Return the (X, Y) coordinate for the center point of the cell that contains the specified text.  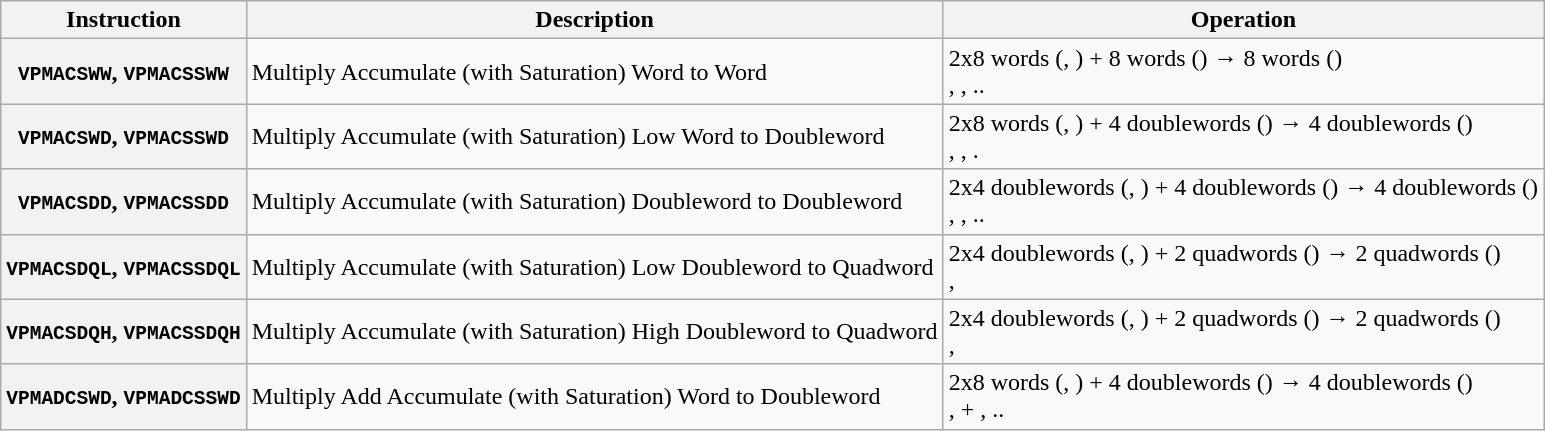
VPMACSWD, VPMACSSWD (124, 136)
2x8 words (, ) + 4 doublewords () → 4 doublewords (), , . (1244, 136)
2x8 words (, ) + 8 words () → 8 words (), , .. (1244, 72)
VPMACSDQH, VPMACSSDQH (124, 332)
2x4 doublewords (, ) + 4 doublewords () → 4 doublewords (), , .. (1244, 202)
Multiply Accumulate (with Saturation) Low Doubleword to Quadword (594, 266)
Multiply Accumulate (with Saturation) High Doubleword to Quadword (594, 332)
VPMACSDQL, VPMACSSDQL (124, 266)
Multiply Add Accumulate (with Saturation) Word to Doubleword (594, 396)
VPMACSWW, VPMACSSWW (124, 72)
Multiply Accumulate (with Saturation) Low Word to Doubleword (594, 136)
Instruction (124, 20)
Operation (1244, 20)
Multiply Accumulate (with Saturation) Word to Word (594, 72)
VPMACSDD, VPMACSSDD (124, 202)
Multiply Accumulate (with Saturation) Doubleword to Doubleword (594, 202)
VPMADCSWD, VPMADCSSWD (124, 396)
Description (594, 20)
2x8 words (, ) + 4 doublewords () → 4 doublewords (), + , .. (1244, 396)
